Return the (x, y) coordinate for the center point of the cell that contains the specified text.  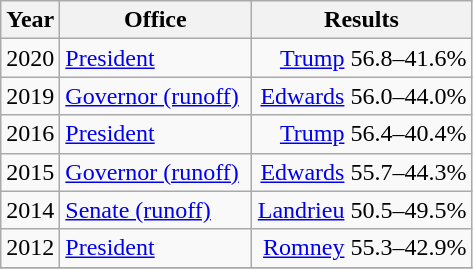
2015 (30, 172)
Trump 56.8–41.6% (362, 58)
Senate (runoff) (156, 210)
Office (156, 20)
Romney 55.3–42.9% (362, 248)
2012 (30, 248)
2016 (30, 134)
Trump 56.4–40.4% (362, 134)
Landrieu 50.5–49.5% (362, 210)
Results (362, 20)
2014 (30, 210)
2020 (30, 58)
Edwards 55.7–44.3% (362, 172)
2019 (30, 96)
Edwards 56.0–44.0% (362, 96)
Year (30, 20)
